Capture the cell that displays the provided text and extract its (X, Y) central coordinate. 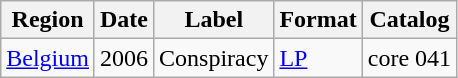
2006 (124, 58)
Region (48, 20)
Date (124, 20)
LP (318, 58)
Conspiracy (214, 58)
Format (318, 20)
Catalog (409, 20)
Label (214, 20)
core 041 (409, 58)
Belgium (48, 58)
